Locate the cell with the specified text and output its [x, y] center coordinate. 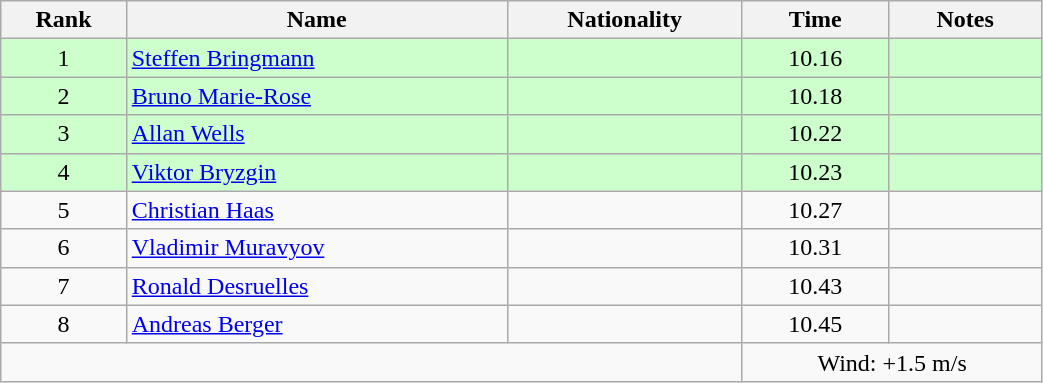
Time [815, 20]
Notes [965, 20]
10.22 [815, 134]
10.45 [815, 324]
Vladimir Muravyov [316, 248]
8 [64, 324]
10.16 [815, 58]
7 [64, 286]
Name [316, 20]
Bruno Marie-Rose [316, 96]
3 [64, 134]
1 [64, 58]
Rank [64, 20]
10.43 [815, 286]
Allan Wells [316, 134]
10.23 [815, 172]
10.27 [815, 210]
5 [64, 210]
Viktor Bryzgin [316, 172]
Andreas Berger [316, 324]
Christian Haas [316, 210]
Steffen Bringmann [316, 58]
4 [64, 172]
Ronald Desruelles [316, 286]
2 [64, 96]
6 [64, 248]
10.18 [815, 96]
Nationality [624, 20]
10.31 [815, 248]
Wind: +1.5 m/s [892, 362]
